Pinpoint the cell where the given text exists, returning its (X, Y) midpoint coordinate. 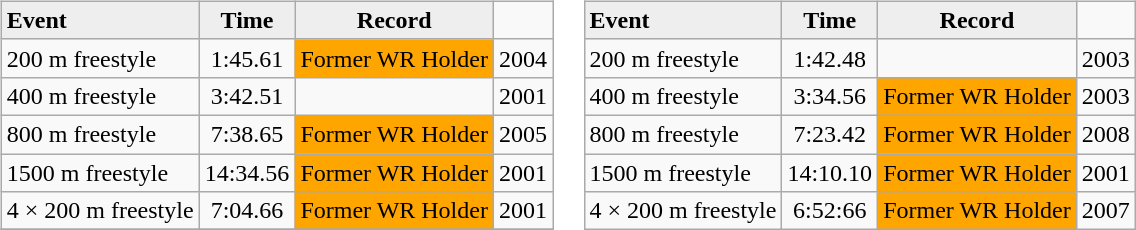
14:10.10 (830, 173)
2007 (1106, 211)
2008 (1106, 134)
7:38.65 (247, 134)
1:42.48 (830, 58)
7:23.42 (830, 134)
6:52:66 (830, 211)
3:42.51 (247, 96)
3:34.56 (830, 96)
2005 (522, 134)
2004 (522, 58)
1:45.61 (247, 58)
14:34.56 (247, 173)
7:04.66 (247, 211)
